For the text-containing cell, return its midpoint in (x, y) coordinate format. 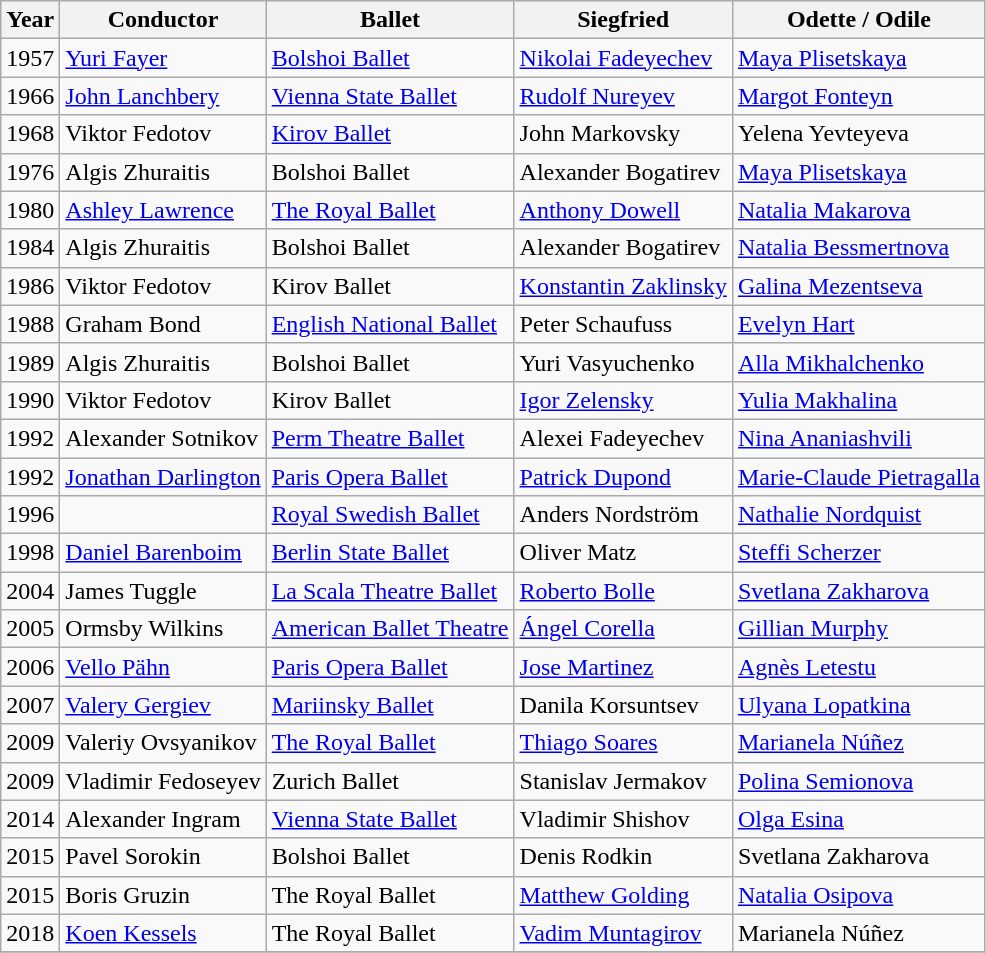
Mariinsky Ballet (390, 705)
Vadim Muntagirov (623, 933)
Igor Zelensky (623, 400)
1980 (30, 210)
Marie-Claude Pietragalla (858, 477)
Graham Bond (163, 324)
Boris Gruzin (163, 895)
Odette / Odile (858, 20)
2018 (30, 933)
American Ballet Theatre (390, 629)
1989 (30, 362)
Gillian Murphy (858, 629)
1984 (30, 248)
English National Ballet (390, 324)
1976 (30, 172)
Ormsby Wilkins (163, 629)
Denis Rodkin (623, 857)
Ballet (390, 20)
1957 (30, 58)
1988 (30, 324)
Conductor (163, 20)
Ulyana Lopatkina (858, 705)
1990 (30, 400)
Roberto Bolle (623, 591)
2006 (30, 667)
Vladimir Shishov (623, 819)
James Tuggle (163, 591)
Perm Theatre Ballet (390, 438)
Zurich Ballet (390, 781)
Polina Semionova (858, 781)
Pavel Sorokin (163, 857)
Nina Ananiashvili (858, 438)
1986 (30, 286)
Yuri Vasyuchenko (623, 362)
Patrick Dupond (623, 477)
Evelyn Hart (858, 324)
Nikolai Fadeyechev (623, 58)
John Markovsky (623, 134)
Nathalie Nordquist (858, 515)
Ashley Lawrence (163, 210)
Alexander Sotnikov (163, 438)
Danila Korsuntsev (623, 705)
Jose Martinez (623, 667)
Konstantin Zaklinsky (623, 286)
2007 (30, 705)
2014 (30, 819)
Berlin State Ballet (390, 553)
2005 (30, 629)
Peter Schaufuss (623, 324)
Valery Gergiev (163, 705)
Alexei Fadeyechev (623, 438)
Year (30, 20)
2004 (30, 591)
Anders Nordström (623, 515)
Margot Fonteyn (858, 96)
Siegfried (623, 20)
Matthew Golding (623, 895)
Anthony Dowell (623, 210)
John Lanchbery (163, 96)
1966 (30, 96)
Agnès Letestu (858, 667)
Royal Swedish Ballet (390, 515)
Daniel Barenboim (163, 553)
La Scala Theatre Ballet (390, 591)
1998 (30, 553)
Galina Mezentseva (858, 286)
Steffi Scherzer (858, 553)
Olga Esina (858, 819)
Yelena Yevteyeva (858, 134)
Valeriy Ovsyanikov (163, 743)
1968 (30, 134)
Alla Mikhalchenko (858, 362)
Jonathan Darlington (163, 477)
Oliver Matz (623, 553)
Natalia Bessmertnova (858, 248)
Alexander Ingram (163, 819)
Koen Kessels (163, 933)
Rudolf Nureyev (623, 96)
Stanislav Jermakov (623, 781)
Yuri Fayer (163, 58)
Vladimir Fedoseyev (163, 781)
1996 (30, 515)
Vello Pähn (163, 667)
Natalia Osipova (858, 895)
Yulia Makhalina (858, 400)
Ángel Corella (623, 629)
Thiago Soares (623, 743)
Natalia Makarova (858, 210)
